Extract the (X, Y) coordinate from the center of the cell holding the provided text.  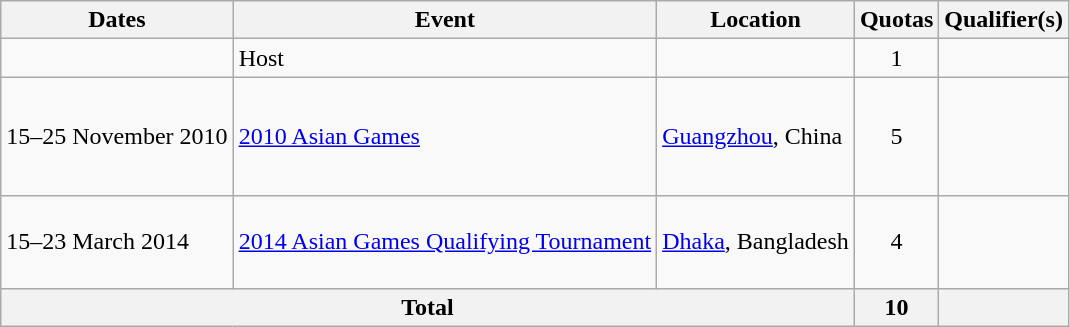
Dhaka, Bangladesh (756, 242)
Location (756, 20)
Qualifier(s) (1004, 20)
Host (445, 58)
Total (428, 307)
2010 Asian Games (445, 136)
15–23 March 2014 (117, 242)
2014 Asian Games Qualifying Tournament (445, 242)
1 (896, 58)
15–25 November 2010 (117, 136)
Dates (117, 20)
Event (445, 20)
Guangzhou, China (756, 136)
5 (896, 136)
4 (896, 242)
Quotas (896, 20)
10 (896, 307)
